Return the (X, Y) coordinate for the center point of the cell that contains the specified text.  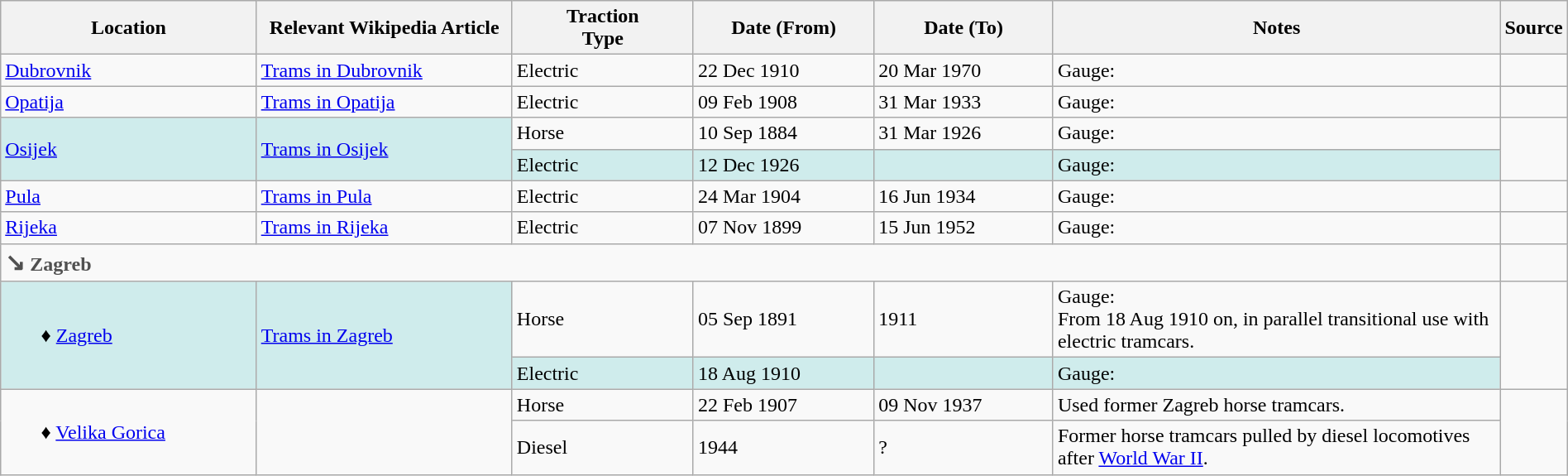
10 Sep 1884 (783, 133)
Gauge: From 18 Aug 1910 on, in parallel transitional use with electric tramcars. (1277, 320)
Source (1533, 28)
31 Mar 1933 (964, 102)
↘ Zagreb (751, 262)
Location (129, 28)
Rijeka (129, 228)
Osijek (129, 149)
09 Nov 1937 (964, 405)
07 Nov 1899 (783, 228)
Date (To) (964, 28)
20 Mar 1970 (964, 70)
16 Jun 1934 (964, 196)
18 Aug 1910 (783, 373)
Pula (129, 196)
31 Mar 1926 (964, 133)
Trams in Pula (384, 196)
Opatija (129, 102)
1944 (783, 447)
12 Dec 1926 (783, 165)
Trams in Zagreb (384, 335)
Used former Zagreb horse tramcars. (1277, 405)
15 Jun 1952 (964, 228)
Relevant Wikipedia Article (384, 28)
? (964, 447)
Former horse tramcars pulled by diesel locomotives after World War II. (1277, 447)
22 Feb 1907 (783, 405)
♦ Velika Gorica (129, 432)
Trams in Osijek (384, 149)
Trams in Dubrovnik (384, 70)
Dubrovnik (129, 70)
1911 (964, 320)
Diesel (602, 447)
Notes (1277, 28)
05 Sep 1891 (783, 320)
♦ Zagreb (129, 335)
24 Mar 1904 (783, 196)
09 Feb 1908 (783, 102)
TractionType (602, 28)
Date (From) (783, 28)
Trams in Opatija (384, 102)
Trams in Rijeka (384, 228)
22 Dec 1910 (783, 70)
